Extract the (X, Y) coordinate from the center of the cell holding the provided text.  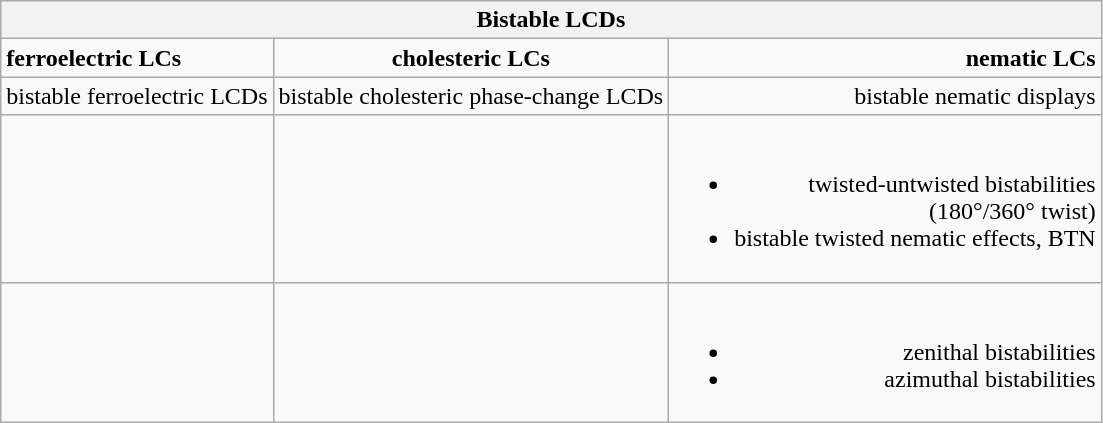
Bistable LCDs (551, 20)
nematic LCs (886, 58)
zenithal bistabilities azimuthal bistabilities (886, 352)
ferroelectric LCs (137, 58)
bistable ferroelectric LCDs (137, 96)
bistable nematic displays (886, 96)
twisted-untwisted bistabilities(180°/360° twist) bistable twisted nematic effects, BTN (886, 198)
bistable cholesteric phase-change LCDs (471, 96)
cholesteric LCs (471, 58)
